Scan for the cell matching the given text and deliver its [x, y] coordinate at center. 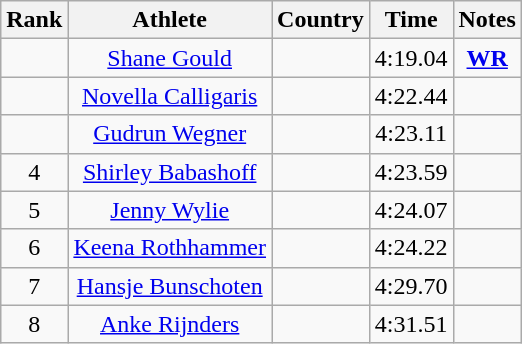
4:22.44 [411, 96]
Time [411, 20]
WR [487, 58]
Gudrun Wegner [170, 134]
8 [34, 324]
4:23.59 [411, 172]
4:19.04 [411, 58]
Athlete [170, 20]
5 [34, 210]
7 [34, 286]
Rank [34, 20]
Anke Rijnders [170, 324]
4:23.11 [411, 134]
Country [321, 20]
Shane Gould [170, 58]
6 [34, 248]
4:29.70 [411, 286]
4:24.07 [411, 210]
Keena Rothhammer [170, 248]
Jenny Wylie [170, 210]
Notes [487, 20]
Shirley Babashoff [170, 172]
Novella Calligaris [170, 96]
4 [34, 172]
Hansje Bunschoten [170, 286]
4:24.22 [411, 248]
4:31.51 [411, 324]
